Pinpoint the cell where the given text exists, returning its [x, y] midpoint coordinate. 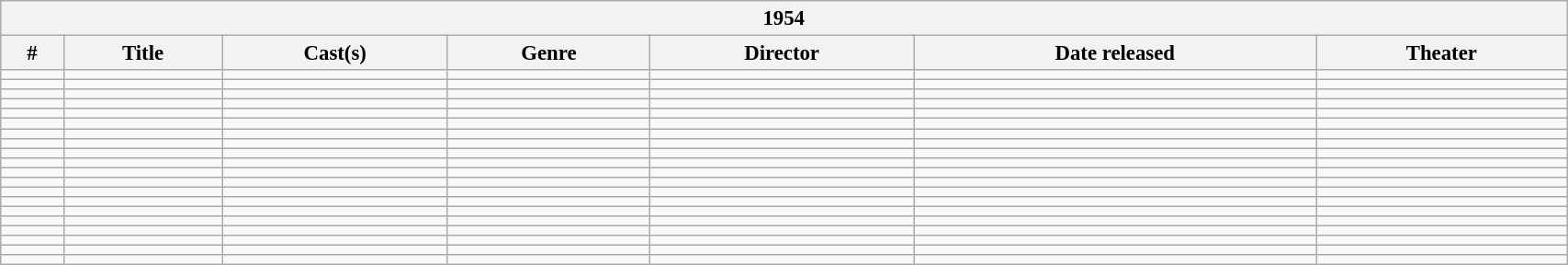
Cast(s) [334, 53]
Genre [548, 53]
# [32, 53]
Director [783, 53]
Date released [1115, 53]
Title [143, 53]
Theater [1442, 53]
1954 [784, 18]
